For the text-containing cell, return its midpoint in (x, y) coordinate format. 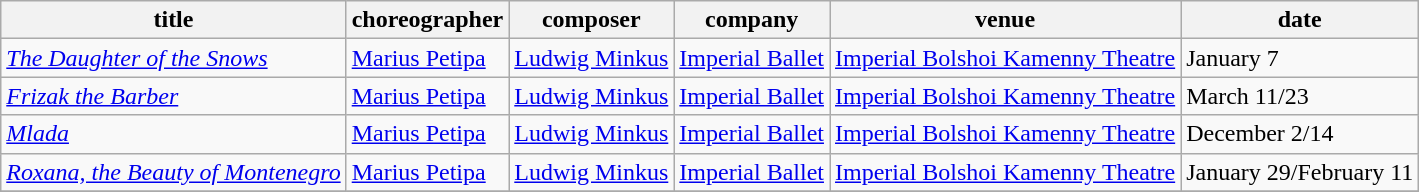
December 2/14 (1300, 134)
venue (1006, 20)
January 7 (1300, 58)
choreographer (428, 20)
date (1300, 20)
The Daughter of the Snows (174, 58)
Frizak the Barber (174, 96)
March 11/23 (1300, 96)
Roxana, the Beauty of Montenegro (174, 172)
Mlada (174, 134)
January 29/February 11 (1300, 172)
company (752, 20)
title (174, 20)
composer (592, 20)
